Scan for the cell matching the given text and deliver its (x, y) coordinate at center. 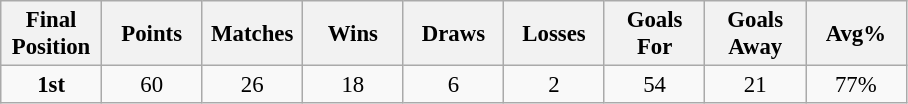
Final Position (52, 34)
77% (856, 85)
Goals Away (756, 34)
54 (654, 85)
2 (554, 85)
18 (354, 85)
Matches (252, 34)
60 (152, 85)
Losses (554, 34)
6 (454, 85)
Avg% (856, 34)
Draws (454, 34)
Wins (354, 34)
Points (152, 34)
21 (756, 85)
26 (252, 85)
Goals For (654, 34)
1st (52, 85)
